Search for the cell housing the specified text and yield its (x, y) center coordinate. 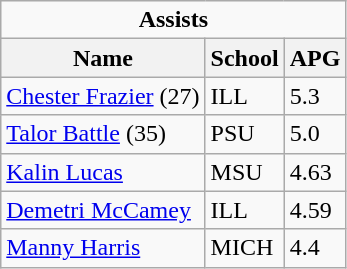
5.3 (315, 96)
4.59 (315, 210)
Talor Battle (35) (103, 134)
MICH (244, 248)
School (244, 58)
4.4 (315, 248)
4.63 (315, 172)
Chester Frazier (27) (103, 96)
PSU (244, 134)
Name (103, 58)
Kalin Lucas (103, 172)
Demetri McCamey (103, 210)
Manny Harris (103, 248)
MSU (244, 172)
5.0 (315, 134)
APG (315, 58)
Assists (174, 20)
